For the text-containing cell, return its midpoint in (x, y) coordinate format. 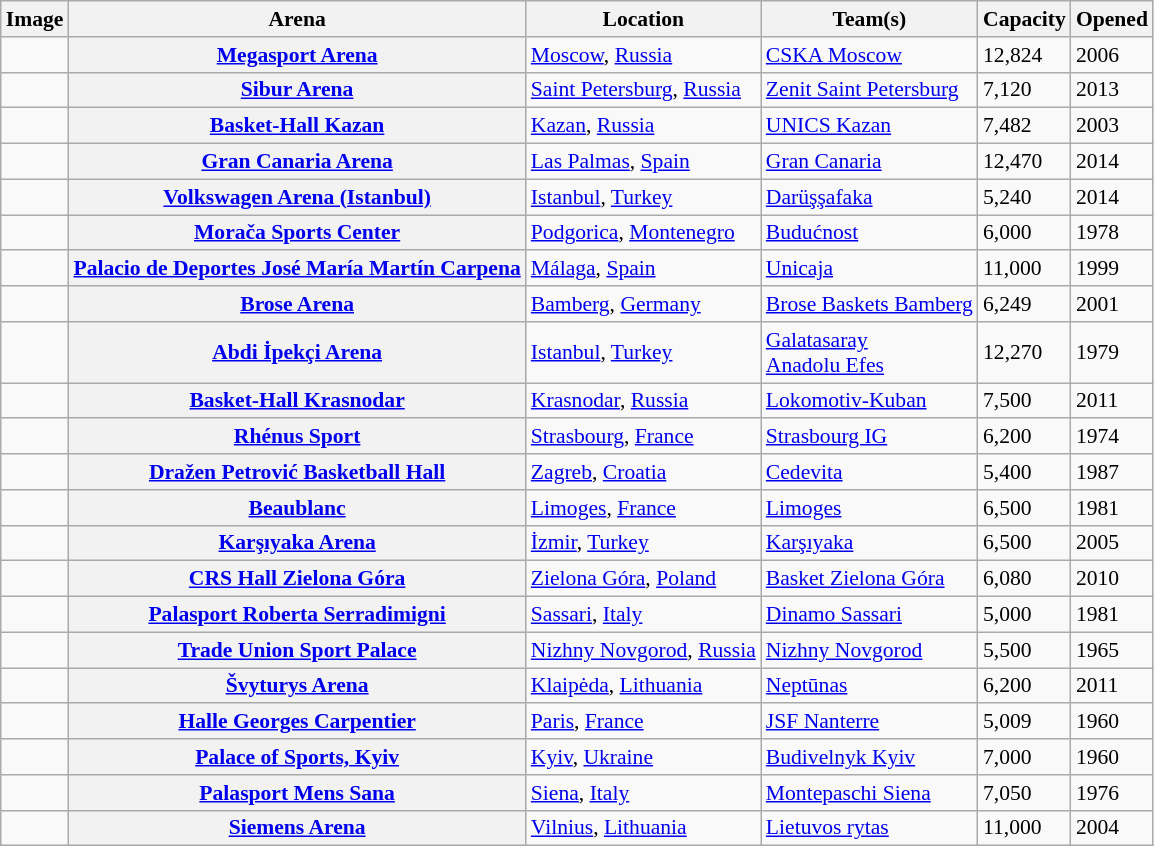
Basket Zielona Góra (870, 579)
Moscow, Russia (644, 55)
JSF Nanterre (870, 722)
5,240 (1024, 197)
12,824 (1024, 55)
5,500 (1024, 650)
Siemens Arena (296, 828)
1987 (1112, 472)
1976 (1112, 793)
2004 (1112, 828)
Zielona Góra, Poland (644, 579)
Capacity (1024, 19)
Nizhny Novgorod, Russia (644, 650)
12,270 (1024, 352)
Nizhny Novgorod (870, 650)
Krasnodar, Russia (644, 401)
Cedevita (870, 472)
Opened (1112, 19)
Location (644, 19)
CSKA Moscow (870, 55)
Klaipėda, Lithuania (644, 686)
7,482 (1024, 126)
Gran Canaria Arena (296, 162)
Volkswagen Arena (Istanbul) (296, 197)
Brose Baskets Bamberg (870, 304)
Team(s) (870, 19)
Basket-Hall Kazan (296, 126)
1979 (1112, 352)
Kazan, Russia (644, 126)
Kyiv, Ukraine (644, 757)
6,249 (1024, 304)
5,009 (1024, 722)
1999 (1112, 269)
Halle Georges Carpentier (296, 722)
Beaublanc (296, 508)
Strasbourg IG (870, 437)
7,050 (1024, 793)
Palace of Sports, Kyiv (296, 757)
Unicaja (870, 269)
Siena, Italy (644, 793)
Saint Petersburg, Russia (644, 90)
Image (35, 19)
Paris, France (644, 722)
Rhénus Sport (296, 437)
Švyturys Arena (296, 686)
Brose Arena (296, 304)
CRS Hall Zielona Góra (296, 579)
7,120 (1024, 90)
Bamberg, Germany (644, 304)
7,000 (1024, 757)
Sassari, Italy (644, 615)
Palacio de Deportes José María Martín Carpena (296, 269)
Palasport Mens Sana (296, 793)
6,000 (1024, 233)
Karşıyaka Arena (296, 543)
7,500 (1024, 401)
2013 (1112, 90)
Palasport Roberta Serradimigni (296, 615)
Limoges (870, 508)
6,080 (1024, 579)
2003 (1112, 126)
Neptūnas (870, 686)
Darüşşafaka (870, 197)
İzmir, Turkey (644, 543)
Strasbourg, France (644, 437)
Gran Canaria (870, 162)
Zenit Saint Petersburg (870, 90)
Lietuvos rytas (870, 828)
Lokomotiv-Kuban (870, 401)
Abdi İpekçi Arena (296, 352)
Budućnost (870, 233)
Dražen Petrović Basketball Hall (296, 472)
UNICS Kazan (870, 126)
Arena (296, 19)
Trade Union Sport Palace (296, 650)
Las Palmas, Spain (644, 162)
1965 (1112, 650)
Basket-Hall Krasnodar (296, 401)
Montepaschi Siena (870, 793)
Málaga, Spain (644, 269)
Sibur Arena (296, 90)
2006 (1112, 55)
Podgorica, Montenegro (644, 233)
Karşıyaka (870, 543)
2005 (1112, 543)
GalatasarayAnadolu Efes (870, 352)
1978 (1112, 233)
Dinamo Sassari (870, 615)
Vilnius, Lithuania (644, 828)
Budivelnyk Kyiv (870, 757)
5,400 (1024, 472)
Megasport Arena (296, 55)
Morača Sports Center (296, 233)
Limoges, France (644, 508)
5,000 (1024, 615)
Zagreb, Croatia (644, 472)
2001 (1112, 304)
2010 (1112, 579)
12,470 (1024, 162)
1974 (1112, 437)
